Return the (x, y) coordinate for the center point of the cell that contains the specified text.  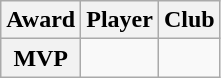
MVP (41, 58)
Club (189, 20)
Award (41, 20)
Player (120, 20)
